Extract the (X, Y) coordinate from the center of the cell holding the provided text.  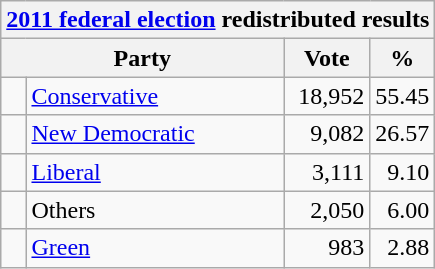
Vote (327, 58)
New Democratic (155, 134)
Party (142, 58)
6.00 (402, 210)
18,952 (327, 96)
Conservative (155, 96)
9,082 (327, 134)
2.88 (402, 248)
% (402, 58)
3,111 (327, 172)
2011 federal election redistributed results (218, 20)
2,050 (327, 210)
983 (327, 248)
9.10 (402, 172)
Others (155, 210)
26.57 (402, 134)
55.45 (402, 96)
Liberal (155, 172)
Green (155, 248)
